Capture the cell that displays the provided text and extract its [x, y] central coordinate. 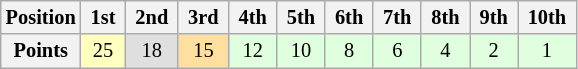
4th [253, 17]
10 [301, 51]
8 [349, 51]
Points [41, 51]
10th [547, 17]
4 [445, 51]
8th [445, 17]
6th [349, 17]
12 [253, 51]
9th [494, 17]
7th [397, 17]
5th [301, 17]
Position [41, 17]
2nd [152, 17]
1 [547, 51]
6 [397, 51]
25 [104, 51]
18 [152, 51]
2 [494, 51]
1st [104, 17]
15 [203, 51]
3rd [203, 17]
